Return the (x, y) coordinate for the center point of the cell that contains the specified text.  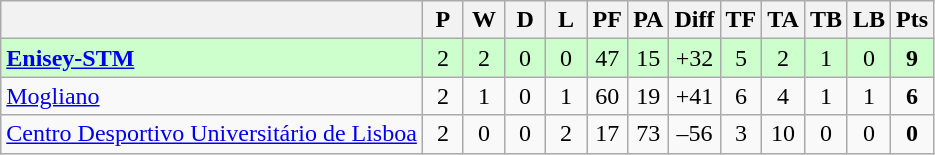
10 (784, 134)
Enisey-STM (212, 58)
17 (608, 134)
3 (741, 134)
+41 (694, 96)
Diff (694, 20)
D (526, 20)
+32 (694, 58)
TA (784, 20)
W (484, 20)
Pts (912, 20)
LB (868, 20)
L (566, 20)
PF (608, 20)
–56 (694, 134)
Mogliano (212, 96)
4 (784, 96)
73 (648, 134)
9 (912, 58)
TB (826, 20)
47 (608, 58)
PA (648, 20)
5 (741, 58)
TF (741, 20)
19 (648, 96)
15 (648, 58)
Centro Desportivo Universitário de Lisboa (212, 134)
P (442, 20)
60 (608, 96)
